Output the (x, y) coordinate of the center of the cell containing the given text.  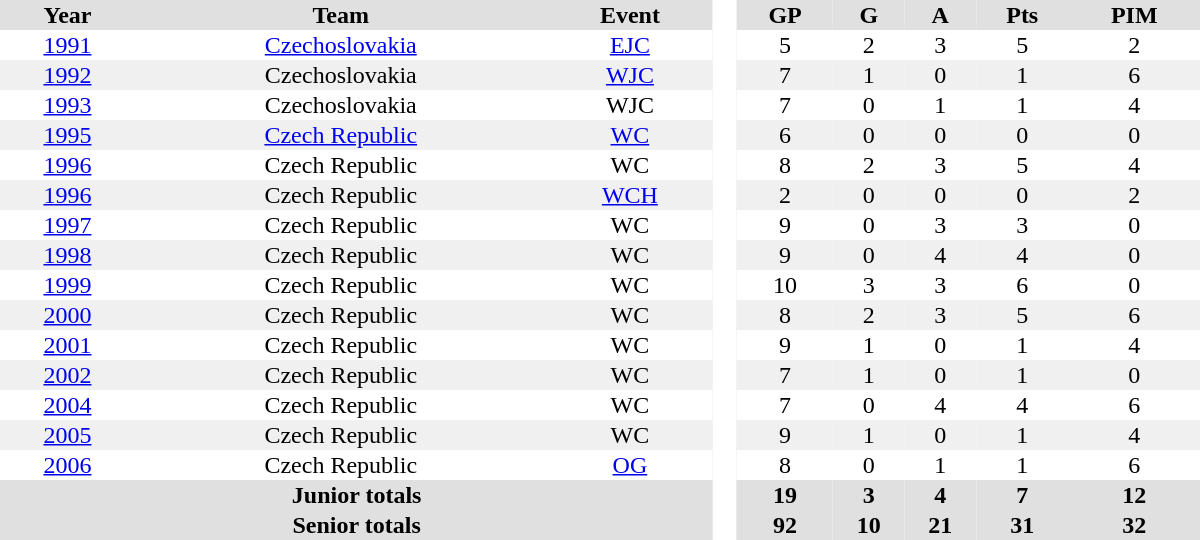
19 (785, 495)
2002 (68, 375)
1998 (68, 255)
2000 (68, 315)
GP (785, 15)
1992 (68, 75)
Team (341, 15)
2004 (68, 405)
92 (785, 525)
1991 (68, 45)
2001 (68, 345)
A (940, 15)
1999 (68, 285)
G (868, 15)
PIM (1134, 15)
Senior totals (356, 525)
32 (1134, 525)
1993 (68, 105)
Junior totals (356, 495)
2005 (68, 435)
2006 (68, 465)
1995 (68, 135)
Event (630, 15)
1997 (68, 225)
EJC (630, 45)
21 (940, 525)
31 (1022, 525)
12 (1134, 495)
WCH (630, 195)
Year (68, 15)
Pts (1022, 15)
OG (630, 465)
